For the text-containing cell, return its midpoint in [X, Y] coordinate format. 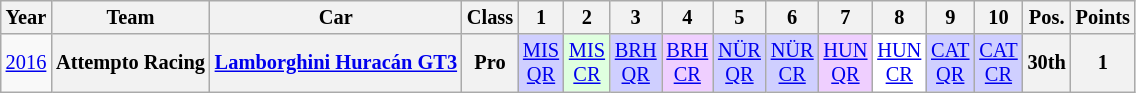
4 [688, 17]
Class [490, 17]
8 [899, 17]
6 [792, 17]
HUNCR [899, 63]
2 [587, 17]
Lamborghini Huracán GT3 [336, 63]
Year [26, 17]
2016 [26, 63]
Pos. [1047, 17]
NÜRCR [792, 63]
5 [740, 17]
3 [636, 17]
CATCR [998, 63]
MISQR [541, 63]
NÜRQR [740, 63]
10 [998, 17]
BRHQR [636, 63]
Car [336, 17]
7 [846, 17]
9 [950, 17]
30th [1047, 63]
Team [130, 17]
HUNQR [846, 63]
MISCR [587, 63]
Pro [490, 63]
Points [1103, 17]
CATQR [950, 63]
BRHCR [688, 63]
Attempto Racing [130, 63]
